Pinpoint the cell where the given text exists, returning its (x, y) midpoint coordinate. 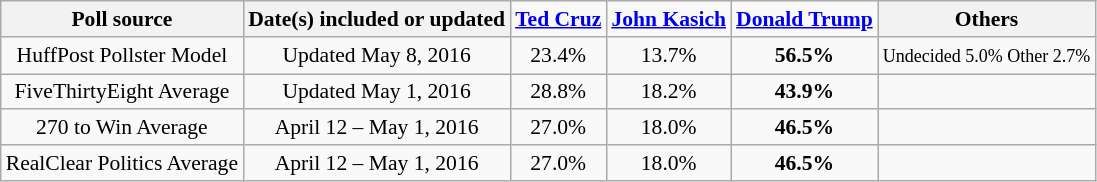
28.8% (558, 92)
Donald Trump (804, 19)
RealClear Politics Average (122, 163)
Others (987, 19)
18.2% (668, 92)
Ted Cruz (558, 19)
13.7% (668, 56)
FiveThirtyEight Average (122, 92)
Date(s) included or updated (376, 19)
56.5% (804, 56)
Updated May 8, 2016 (376, 56)
43.9% (804, 92)
270 to Win Average (122, 128)
Undecided 5.0% Other 2.7% (987, 56)
Updated May 1, 2016 (376, 92)
John Kasich (668, 19)
Poll source (122, 19)
HuffPost Pollster Model (122, 56)
23.4% (558, 56)
